From the cell containing the given text, extract its center point as (x, y) coordinate. 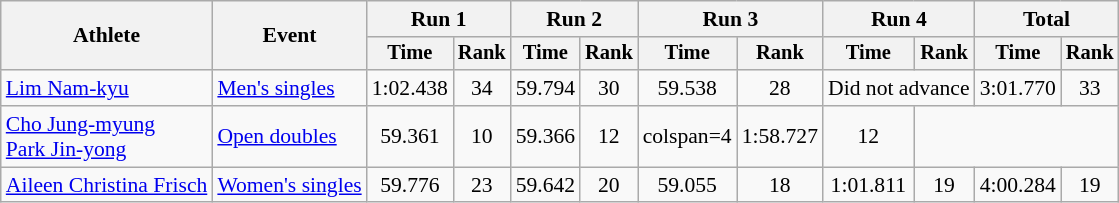
30 (609, 88)
Open doubles (289, 136)
59.794 (546, 88)
59.055 (688, 185)
59.776 (410, 185)
59.361 (410, 136)
28 (780, 88)
18 (780, 185)
Run 3 (730, 19)
Run 2 (574, 19)
Athlete (107, 36)
colspan=4 (688, 136)
Did not advance (899, 88)
59.366 (546, 136)
Run 1 (439, 19)
34 (482, 88)
Run 4 (899, 19)
Lim Nam-kyu (107, 88)
59.642 (546, 185)
1:58.727 (780, 136)
Women's singles (289, 185)
Aileen Christina Frisch (107, 185)
Cho Jung-myungPark Jin-yong (107, 136)
1:01.811 (868, 185)
Event (289, 36)
23 (482, 185)
20 (609, 185)
Men's singles (289, 88)
4:00.284 (1018, 185)
1:02.438 (410, 88)
33 (1090, 88)
59.538 (688, 88)
10 (482, 136)
3:01.770 (1018, 88)
Total (1047, 19)
